Find where the given text appears and provide that cell's center as [X, Y] coordinate. 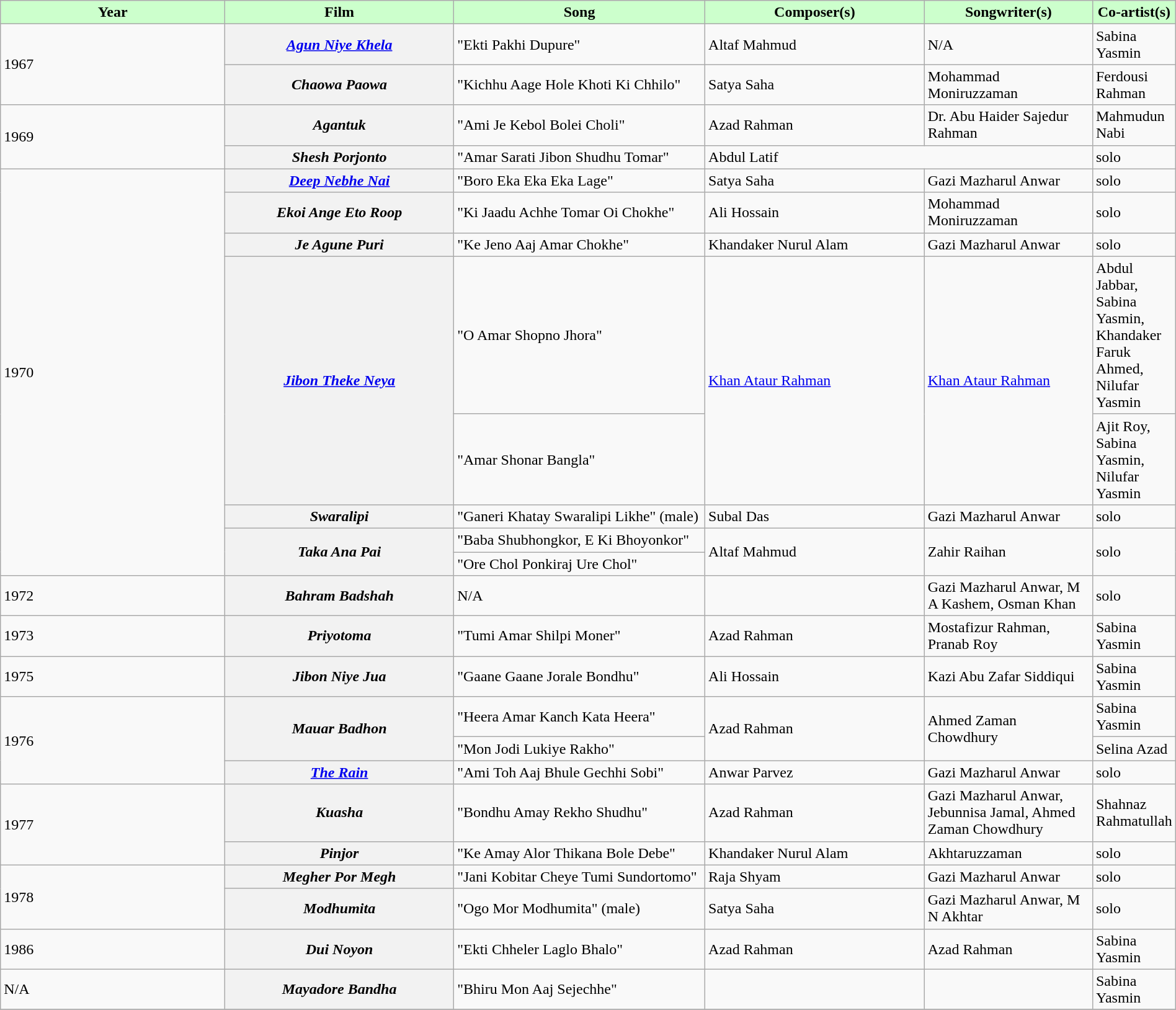
"Bhiru Mon Aaj Sejechhe" [579, 989]
"Ore Chol Ponkiraj Ure Chol" [579, 564]
Abdul Latif [899, 157]
"Boro Eka Eka Eka Lage" [579, 181]
"Jani Kobitar Cheye Tumi Sundortomo" [579, 877]
Akhtaruzzaman [1009, 853]
Subal Das [815, 516]
Chaowa Paowa [340, 84]
"Ke Jeno Aaj Amar Chokhe" [579, 244]
Kazi Abu Zafar Siddiqui [1009, 676]
Dui Noyon [340, 949]
Anwar Parvez [815, 772]
"Ogo Mor Modhumita" (male) [579, 908]
1972 [113, 596]
Mahmudun Nabi [1134, 125]
Bahram Badshah [340, 596]
"Ki Jaadu Achhe Tomar Oi Chokhe" [579, 212]
"Amar Sarati Jibon Shudhu Tomar" [579, 157]
"Amar Shonar Bangla" [579, 459]
Agun Niye Khela [340, 45]
Co-artist(s) [1134, 12]
Je Agune Puri [340, 244]
1976 [113, 741]
Gazi Mazharul Anwar, M N Akhtar [1009, 908]
Shahnaz Rahmatullah [1134, 813]
Composer(s) [815, 12]
Pinjor [340, 853]
The Rain [340, 772]
Film [340, 12]
1978 [113, 897]
Priyotoma [340, 637]
"Ami Je Kebol Bolei Choli" [579, 125]
1986 [113, 949]
Swaralipi [340, 516]
Mostafizur Rahman, Pranab Roy [1009, 637]
"O Amar Shopno Jhora" [579, 335]
"Heera Amar Kanch Kata Heera" [579, 717]
1975 [113, 676]
Ferdousi Rahman [1134, 84]
Jibon Niye Jua [340, 676]
"Ekti Pakhi Dupure" [579, 45]
Songwriter(s) [1009, 12]
"Mon Jodi Lukiye Rakho" [579, 749]
Ekoi Ange Eto Roop [340, 212]
"Ekti Chheler Laglo Bhalo" [579, 949]
"Ami Toh Aaj Bhule Gechhi Sobi" [579, 772]
Mayadore Bandha [340, 989]
Jibon Theke Neya [340, 380]
"Bondhu Amay Rekho Shudhu" [579, 813]
Selina Azad [1134, 749]
Shesh Porjonto [340, 157]
Gazi Mazharul Anwar, Jebunnisa Jamal, Ahmed Zaman Chowdhury [1009, 813]
Taka Ana Pai [340, 552]
Ajit Roy, Sabina Yasmin, Nilufar Yasmin [1134, 459]
1967 [113, 65]
"Tumi Amar Shilpi Moner" [579, 637]
Deep Nebhe Nai [340, 181]
Gazi Mazharul Anwar, M A Kashem, Osman Khan [1009, 596]
"Baba Shubhongkor, E Ki Bhoyonkor" [579, 540]
"Ganeri Khatay Swaralipi Likhe" (male) [579, 516]
Song [579, 12]
Raja Shyam [815, 877]
"Kichhu Aage Hole Khoti Ki Chhilo" [579, 84]
Zahir Raihan [1009, 552]
Agantuk [340, 125]
Modhumita [340, 908]
1969 [113, 136]
Dr. Abu Haider Sajedur Rahman [1009, 125]
1970 [113, 372]
Mauar Badhon [340, 728]
Year [113, 12]
"Ke Amay Alor Thikana Bole Debe" [579, 853]
"Gaane Gaane Jorale Bondhu" [579, 676]
Kuasha [340, 813]
1973 [113, 637]
Abdul Jabbar, Sabina Yasmin, Khandaker Faruk Ahmed, Nilufar Yasmin [1134, 335]
1977 [113, 825]
Megher Por Megh [340, 877]
Ahmed Zaman Chowdhury [1009, 728]
